Return the (x, y) coordinate for the center point of the cell that contains the specified text.  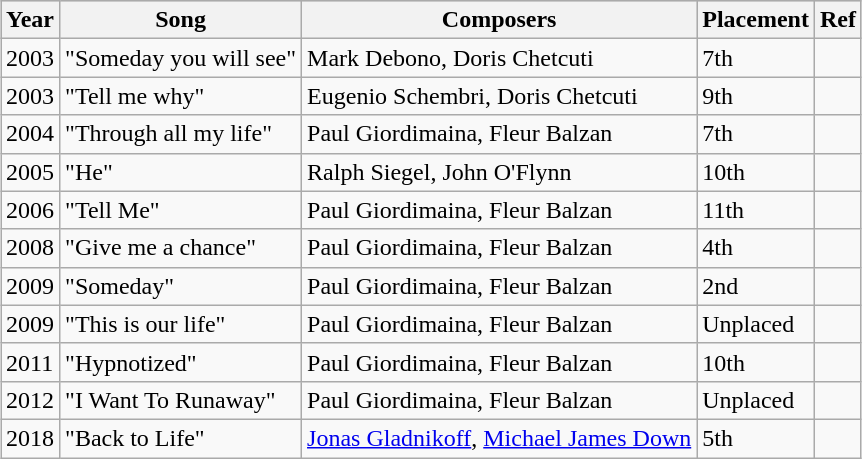
"Hypnotized" (181, 362)
"Tell me why" (181, 96)
9th (756, 96)
2012 (30, 400)
11th (756, 210)
"I Want To Runaway" (181, 400)
4th (756, 248)
2005 (30, 172)
"Tell Me" (181, 210)
Eugenio Schembri, Doris Chetcuti (500, 96)
"He" (181, 172)
Song (181, 20)
2nd (756, 286)
2004 (30, 134)
Year (30, 20)
"Someday you will see" (181, 58)
Ralph Siegel, John O'Flynn (500, 172)
5th (756, 438)
2018 (30, 438)
"Give me a chance" (181, 248)
"Through all my life" (181, 134)
Composers (500, 20)
2008 (30, 248)
"Someday" (181, 286)
2006 (30, 210)
Placement (756, 20)
"Back to Life" (181, 438)
Ref (838, 20)
2011 (30, 362)
Jonas Gladnikoff, Michael James Down (500, 438)
Mark Debono, Doris Chetcuti (500, 58)
"This is our life" (181, 324)
